Identify which cell holds the provided text, then report its (x, y) central coordinate. 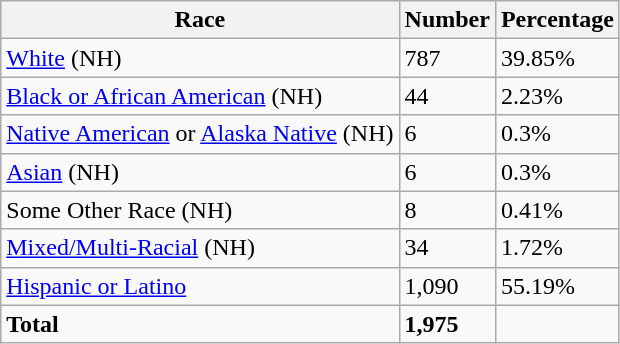
1.72% (557, 248)
55.19% (557, 286)
Native American or Alaska Native (NH) (200, 134)
44 (447, 96)
39.85% (557, 58)
34 (447, 248)
Mixed/Multi-Racial (NH) (200, 248)
2.23% (557, 96)
Asian (NH) (200, 172)
Black or African American (NH) (200, 96)
1,975 (447, 324)
1,090 (447, 286)
Some Other Race (NH) (200, 210)
White (NH) (200, 58)
0.41% (557, 210)
Race (200, 20)
Percentage (557, 20)
Total (200, 324)
787 (447, 58)
Number (447, 20)
8 (447, 210)
Hispanic or Latino (200, 286)
